From the cell containing the given text, extract its center point as (x, y) coordinate. 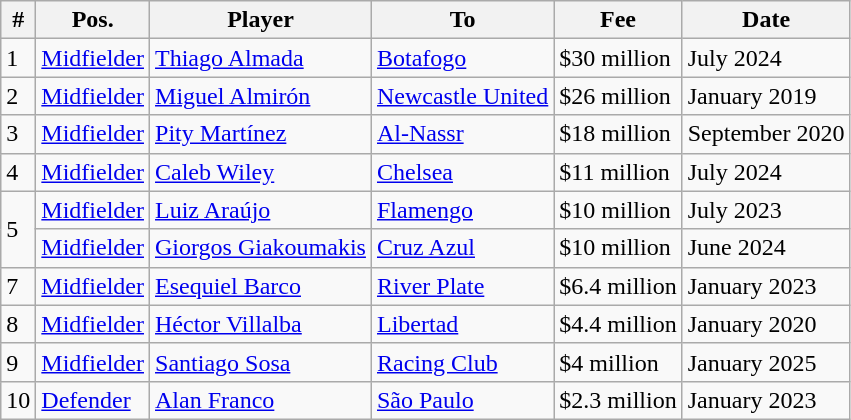
4 (18, 172)
January 2025 (766, 362)
Pity Martínez (261, 134)
July 2023 (766, 210)
Newcastle United (462, 96)
January 2019 (766, 96)
Giorgos Giakoumakis (261, 248)
June 2024 (766, 248)
Player (261, 20)
To (462, 20)
Botafogo (462, 58)
Luiz Araújo (261, 210)
Santiago Sosa (261, 362)
Héctor Villalba (261, 324)
São Paulo (462, 400)
$11 million (618, 172)
Racing Club (462, 362)
$6.4 million (618, 286)
Cruz Azul (462, 248)
9 (18, 362)
$18 million (618, 134)
7 (18, 286)
$26 million (618, 96)
Defender (93, 400)
Alan Franco (261, 400)
Fee (618, 20)
10 (18, 400)
# (18, 20)
$4.4 million (618, 324)
Caleb Wiley (261, 172)
River Plate (462, 286)
January 2020 (766, 324)
Date (766, 20)
Chelsea (462, 172)
3 (18, 134)
1 (18, 58)
2 (18, 96)
Esequiel Barco (261, 286)
Thiago Almada (261, 58)
$4 million (618, 362)
Libertad (462, 324)
8 (18, 324)
$2.3 million (618, 400)
Miguel Almirón (261, 96)
September 2020 (766, 134)
Flamengo (462, 210)
Al-Nassr (462, 134)
5 (18, 229)
Pos. (93, 20)
$30 million (618, 58)
